Output the (X, Y) coordinate of the center of the cell containing the given text.  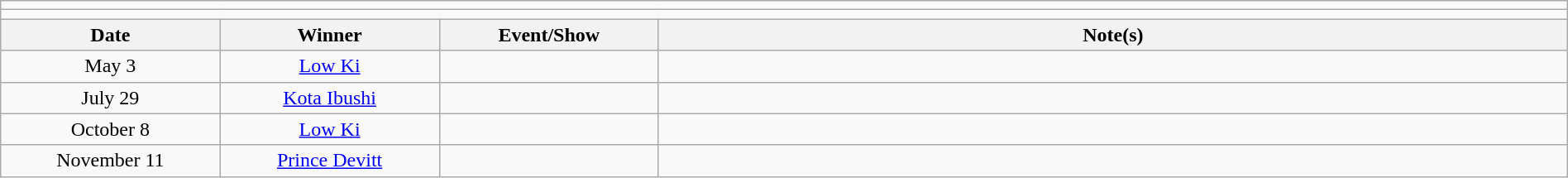
October 8 (111, 129)
Kota Ibushi (329, 98)
Note(s) (1113, 35)
Event/Show (549, 35)
Winner (329, 35)
Prince Devitt (329, 161)
May 3 (111, 66)
November 11 (111, 161)
Date (111, 35)
July 29 (111, 98)
